From the cell containing the given text, extract its center point as (x, y) coordinate. 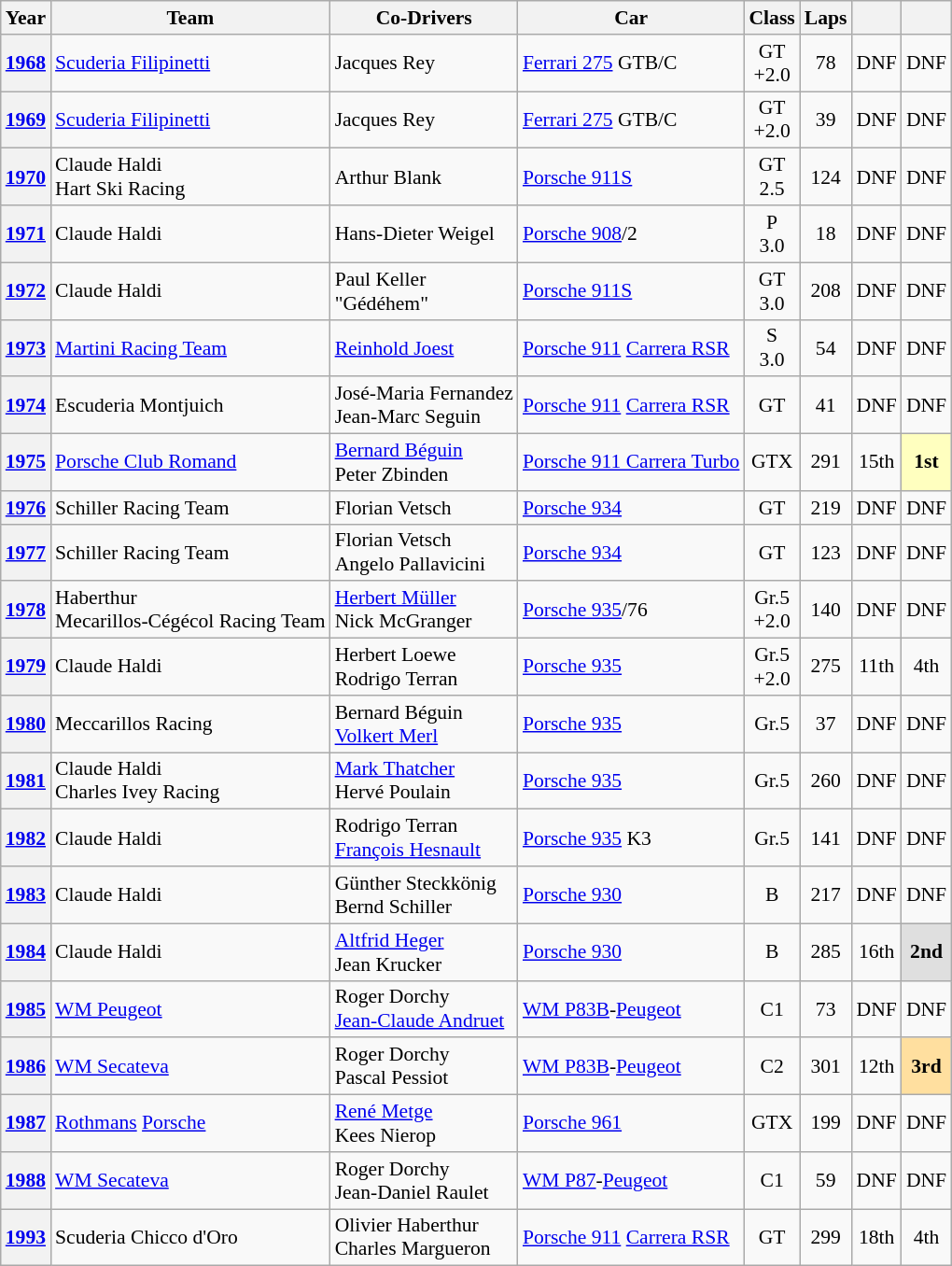
285 (826, 952)
Florian Vetsch (424, 508)
Porsche 935 K3 (631, 838)
1971 (26, 233)
Porsche 908/2 (631, 233)
18 (826, 233)
140 (826, 611)
GT3.0 (771, 291)
Arthur Blank (424, 177)
16th (877, 952)
1986 (26, 1066)
1979 (26, 667)
Year (26, 18)
1981 (26, 781)
54 (826, 347)
Porsche 935/76 (631, 611)
217 (826, 894)
Paul Keller "Gédéhem" (424, 291)
René Metge Kees Nierop (424, 1124)
37 (826, 724)
1983 (26, 894)
Rothmans Porsche (190, 1124)
1969 (26, 120)
141 (826, 838)
260 (826, 781)
208 (826, 291)
1980 (26, 724)
1984 (26, 952)
Porsche 961 (631, 1124)
Car (631, 18)
Scuderia Chicco d'Oro (190, 1238)
1st (926, 463)
Escuderia Montjuich (190, 405)
2nd (926, 952)
1982 (26, 838)
3rd (926, 1066)
Porsche 911 Carrera Turbo (631, 463)
1988 (26, 1180)
Rodrigo Terran François Hesnault (424, 838)
Altfrid Heger Jean Krucker (424, 952)
GT2.5 (771, 177)
123 (826, 553)
1977 (26, 553)
1976 (26, 508)
1985 (26, 1008)
1972 (26, 291)
Florian Vetsch Angelo Pallavicini (424, 553)
Bernard Béguin Volkert Merl (424, 724)
1978 (26, 611)
Herbert Müller Nick McGranger (424, 611)
Martini Racing Team (190, 347)
219 (826, 508)
299 (826, 1238)
Team (190, 18)
Mark Thatcher Hervé Poulain (424, 781)
59 (826, 1180)
Roger Dorchy Jean-Claude Andruet (424, 1008)
Class (771, 18)
Reinhold Joest (424, 347)
WM Peugeot (190, 1008)
Hans-Dieter Weigel (424, 233)
78 (826, 63)
41 (826, 405)
1974 (26, 405)
124 (826, 177)
Laps (826, 18)
S3.0 (771, 347)
301 (826, 1066)
12th (877, 1066)
Meccarillos Racing (190, 724)
Claude Haldi Hart Ski Racing (190, 177)
1968 (26, 63)
Haberthur Mecarillos-Cégécol Racing Team (190, 611)
1993 (26, 1238)
Porsche Club Romand (190, 463)
291 (826, 463)
Claude Haldi Charles Ivey Racing (190, 781)
Co-Drivers (424, 18)
15th (877, 463)
1975 (26, 463)
73 (826, 1008)
Roger Dorchy Jean-Daniel Raulet (424, 1180)
Roger Dorchy Pascal Pessiot (424, 1066)
Herbert Loewe Rodrigo Terran (424, 667)
P3.0 (771, 233)
1973 (26, 347)
11th (877, 667)
Günther Steckkönig Bernd Schiller (424, 894)
Bernard Béguin Peter Zbinden (424, 463)
1987 (26, 1124)
39 (826, 120)
18th (877, 1238)
José-Maria Fernandez Jean-Marc Seguin (424, 405)
C2 (771, 1066)
Olivier Haberthur Charles Margueron (424, 1238)
1970 (26, 177)
275 (826, 667)
WM P87-Peugeot (631, 1180)
199 (826, 1124)
